Output the [x, y] coordinate of the center of the cell containing the given text.  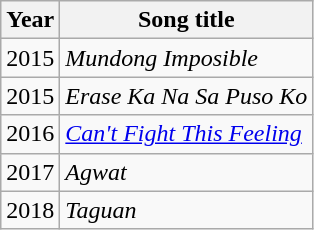
Mundong Imposible [186, 58]
Agwat [186, 172]
Erase Ka Na Sa Puso Ko [186, 96]
Taguan [186, 210]
Song title [186, 20]
2017 [30, 172]
2016 [30, 134]
2018 [30, 210]
Can't Fight This Feeling [186, 134]
Year [30, 20]
